Pinpoint the cell where the given text exists, returning its [x, y] midpoint coordinate. 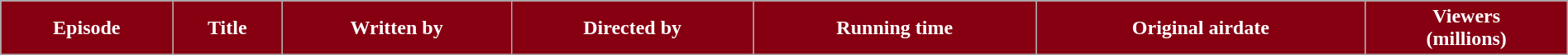
Written by [397, 28]
Directed by [632, 28]
Episode [87, 28]
Viewers(millions) [1466, 28]
Title [227, 28]
Original airdate [1201, 28]
Running time [895, 28]
